Search for the cell housing the specified text and yield its [x, y] center coordinate. 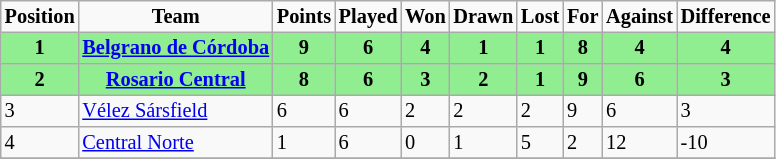
Won [425, 17]
Played [368, 17]
Points [304, 17]
Team [175, 17]
Vélez Sársfield [175, 111]
Rosario Central [175, 80]
Against [639, 17]
5 [540, 143]
0 [425, 143]
Position [40, 17]
-10 [726, 143]
Drawn [484, 17]
Central Norte [175, 143]
Difference [726, 17]
Lost [540, 17]
Belgrano de Córdoba [175, 48]
For [582, 17]
12 [639, 143]
